Return the [X, Y] coordinate for the center point of the cell that contains the specified text.  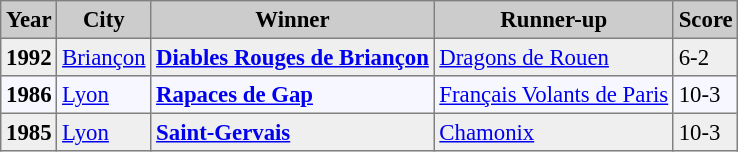
1986 [29, 95]
Briançon [104, 57]
Dragons de Rouen [554, 57]
1985 [29, 132]
Saint-Gervais [292, 132]
Rapaces de Gap [292, 95]
Français Volants de Paris [554, 95]
Winner [292, 20]
City [104, 20]
Year [29, 20]
1992 [29, 57]
Runner-up [554, 20]
6-2 [705, 57]
Chamonix [554, 132]
Score [705, 20]
Diables Rouges de Briançon [292, 57]
